Provide the (x, y) coordinate of the cell's center where the given text is located.  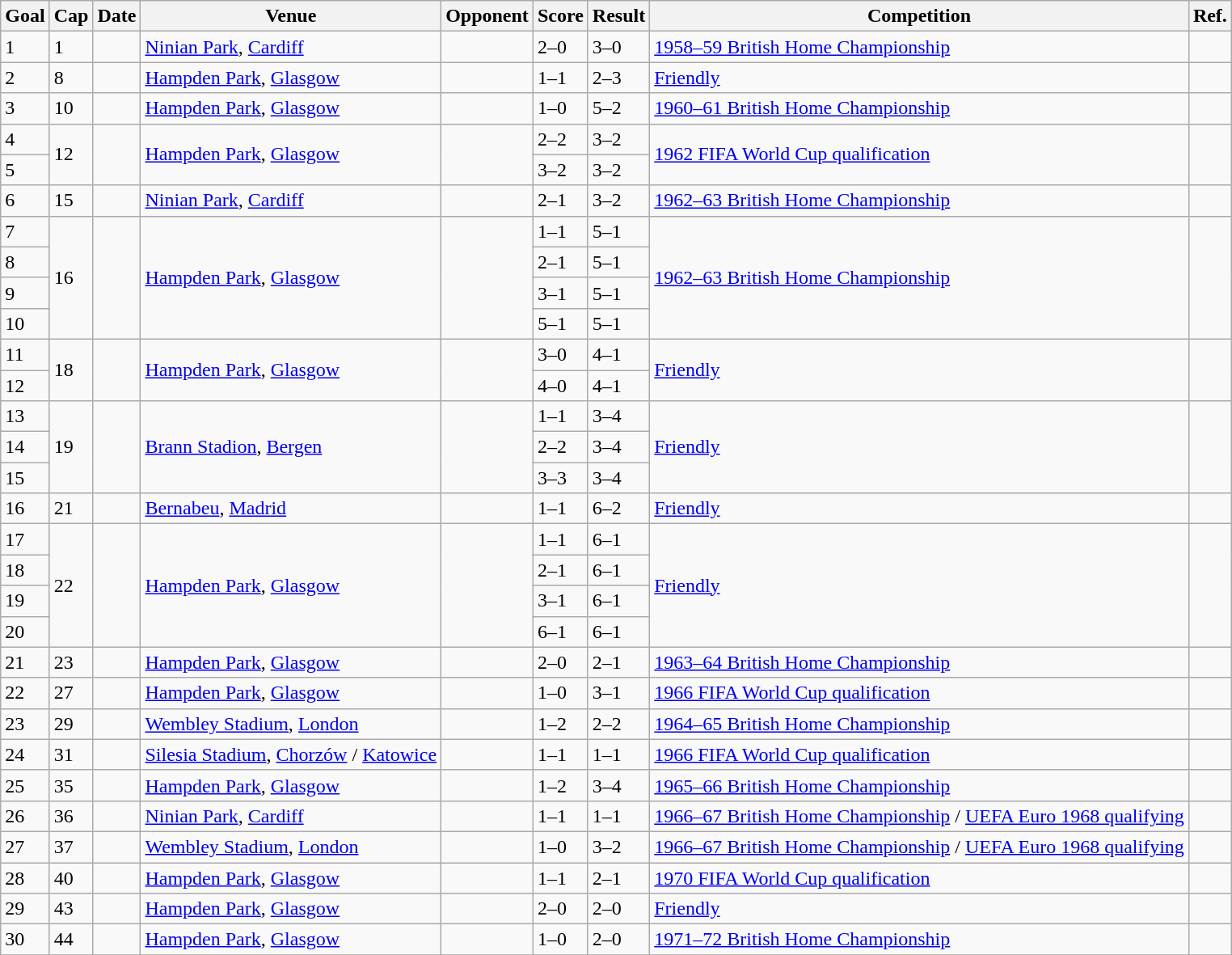
26 (25, 816)
1964–65 British Home Championship (920, 724)
7 (25, 231)
2 (25, 78)
40 (71, 877)
1960–61 British Home Championship (920, 108)
5 (25, 170)
9 (25, 293)
Brann Stadion, Bergen (291, 447)
Competition (920, 16)
Cap (71, 16)
Venue (291, 16)
1958–59 British Home Championship (920, 47)
25 (25, 785)
4 (25, 139)
Bernabeu, Madrid (291, 509)
Date (116, 16)
3 (25, 108)
Silesia Stadium, Chorzów / Katowice (291, 754)
37 (71, 847)
36 (71, 816)
1965–66 British Home Championship (920, 785)
4–0 (560, 386)
1970 FIFA World Cup qualification (920, 877)
11 (25, 354)
43 (71, 909)
Score (560, 16)
6–2 (618, 509)
14 (25, 447)
6 (25, 201)
24 (25, 754)
35 (71, 785)
Result (618, 16)
5–2 (618, 108)
1963–64 British Home Championship (920, 662)
1962 FIFA World Cup qualification (920, 154)
Goal (25, 16)
3–3 (560, 478)
1971–72 British Home Championship (920, 940)
13 (25, 416)
Ref. (1209, 16)
31 (71, 754)
30 (25, 940)
44 (71, 940)
20 (25, 632)
Opponent (487, 16)
17 (25, 539)
28 (25, 877)
2–3 (618, 78)
